Find where the given text appears and provide that cell's center as [X, Y] coordinate. 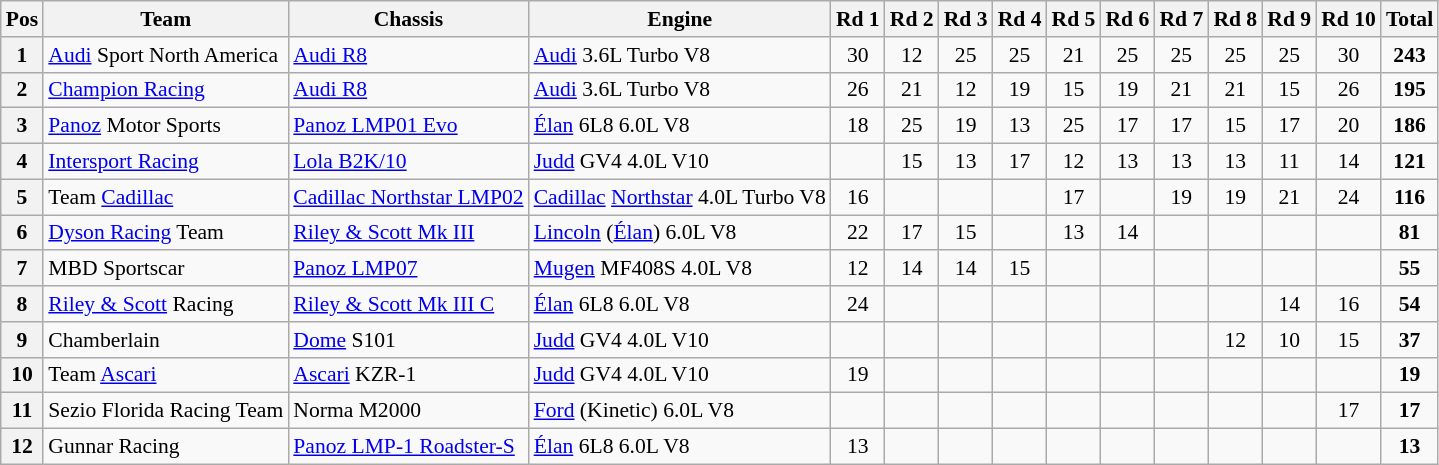
8 [22, 304]
Norma M2000 [408, 411]
Rd 10 [1348, 19]
3 [22, 126]
Mugen MF408S 4.0L V8 [680, 269]
Rd 1 [858, 19]
4 [22, 162]
Cadillac Northstar 4.0L Turbo V8 [680, 197]
Chamberlain [166, 340]
22 [858, 233]
Dome S101 [408, 340]
37 [1410, 340]
7 [22, 269]
9 [22, 340]
Team [166, 19]
Riley & Scott Mk III [408, 233]
6 [22, 233]
Dyson Racing Team [166, 233]
Intersport Racing [166, 162]
Team Cadillac [166, 197]
121 [1410, 162]
Rd 2 [912, 19]
Gunnar Racing [166, 447]
Pos [22, 19]
Rd 4 [1020, 19]
Champion Racing [166, 90]
Ascari KZR-1 [408, 375]
Lola B2K/10 [408, 162]
Riley & Scott Racing [166, 304]
Panoz Motor Sports [166, 126]
Cadillac Northstar LMP02 [408, 197]
Panoz LMP01 Evo [408, 126]
Ford (Kinetic) 6.0L V8 [680, 411]
2 [22, 90]
Chassis [408, 19]
Panoz LMP-1 Roadster-S [408, 447]
Rd 7 [1181, 19]
Engine [680, 19]
Riley & Scott Mk III C [408, 304]
186 [1410, 126]
5 [22, 197]
Rd 6 [1127, 19]
54 [1410, 304]
Rd 8 [1235, 19]
Total [1410, 19]
Rd 3 [966, 19]
MBD Sportscar [166, 269]
Audi Sport North America [166, 55]
Sezio Florida Racing Team [166, 411]
18 [858, 126]
Panoz LMP07 [408, 269]
Lincoln (Élan) 6.0L V8 [680, 233]
116 [1410, 197]
Rd 5 [1074, 19]
1 [22, 55]
Team Ascari [166, 375]
20 [1348, 126]
Rd 9 [1289, 19]
81 [1410, 233]
195 [1410, 90]
243 [1410, 55]
55 [1410, 269]
